Scan for the cell matching the given text and deliver its (x, y) coordinate at center. 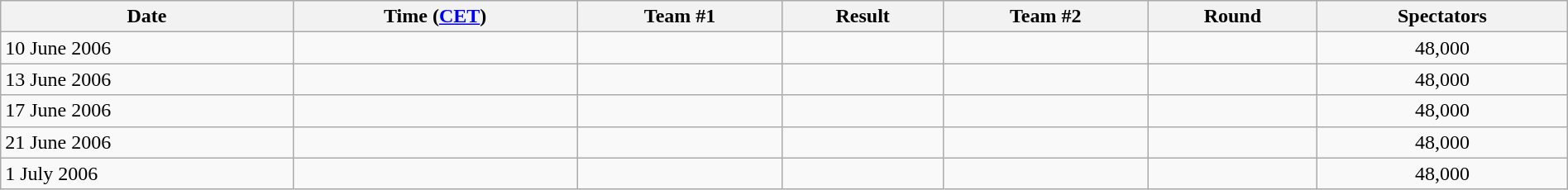
13 June 2006 (147, 79)
Time (CET) (435, 17)
Date (147, 17)
Result (863, 17)
21 June 2006 (147, 142)
Team #2 (1045, 17)
Spectators (1442, 17)
Team #1 (680, 17)
1 July 2006 (147, 173)
Round (1232, 17)
17 June 2006 (147, 111)
10 June 2006 (147, 48)
